Provide the [x, y] coordinate of the cell's center where the given text is located.  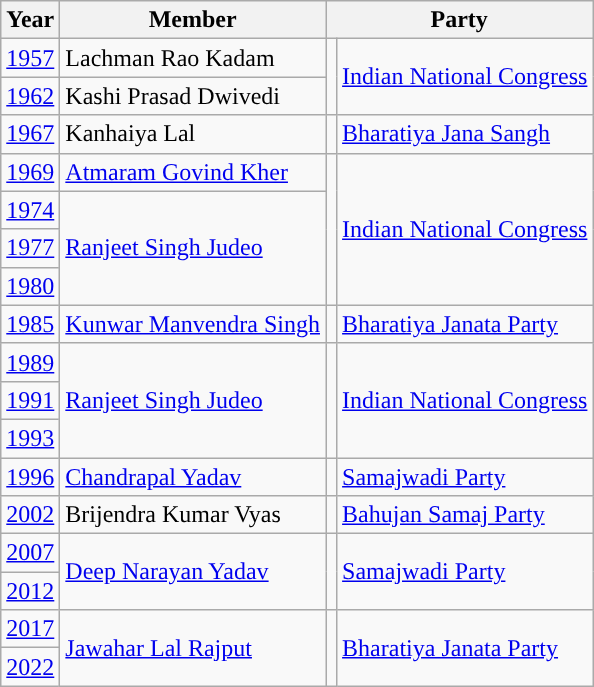
Member [193, 20]
Year [30, 20]
Lachman Rao Kadam [193, 58]
1967 [30, 134]
Kunwar Manvendra Singh [193, 324]
1996 [30, 477]
1993 [30, 438]
1985 [30, 324]
Jawahar Lal Rajput [193, 648]
1977 [30, 248]
Brijendra Kumar Vyas [193, 515]
Kanhaiya Lal [193, 134]
2022 [30, 667]
1969 [30, 172]
2007 [30, 553]
1989 [30, 362]
Deep Narayan Yadav [193, 572]
Party [460, 20]
2017 [30, 629]
Bahujan Samaj Party [465, 515]
1962 [30, 96]
1957 [30, 58]
1974 [30, 210]
Bharatiya Jana Sangh [465, 134]
1991 [30, 400]
2002 [30, 515]
Chandrapal Yadav [193, 477]
Kashi Prasad Dwivedi [193, 96]
Atmaram Govind Kher [193, 172]
1980 [30, 286]
2012 [30, 591]
